Extract the [X, Y] coordinate from the center of the cell holding the provided text.  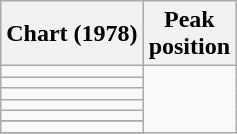
Chart (1978) [72, 34]
Peakposition [189, 34]
